Provide the [x, y] coordinate of the cell's center where the given text is located.  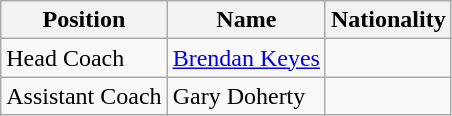
Nationality [388, 20]
Name [246, 20]
Head Coach [84, 58]
Position [84, 20]
Brendan Keyes [246, 58]
Gary Doherty [246, 96]
Assistant Coach [84, 96]
